Output the (x, y) coordinate of the center of the cell containing the given text.  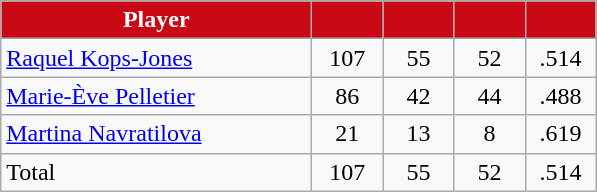
Total (156, 172)
.619 (560, 134)
44 (490, 96)
8 (490, 134)
Raquel Kops-Jones (156, 58)
Marie-Ève Pelletier (156, 96)
86 (348, 96)
13 (418, 134)
21 (348, 134)
.488 (560, 96)
Player (156, 20)
42 (418, 96)
Martina Navratilova (156, 134)
